Detect which cell encompasses the target text, then output its (x, y) center coordinate. 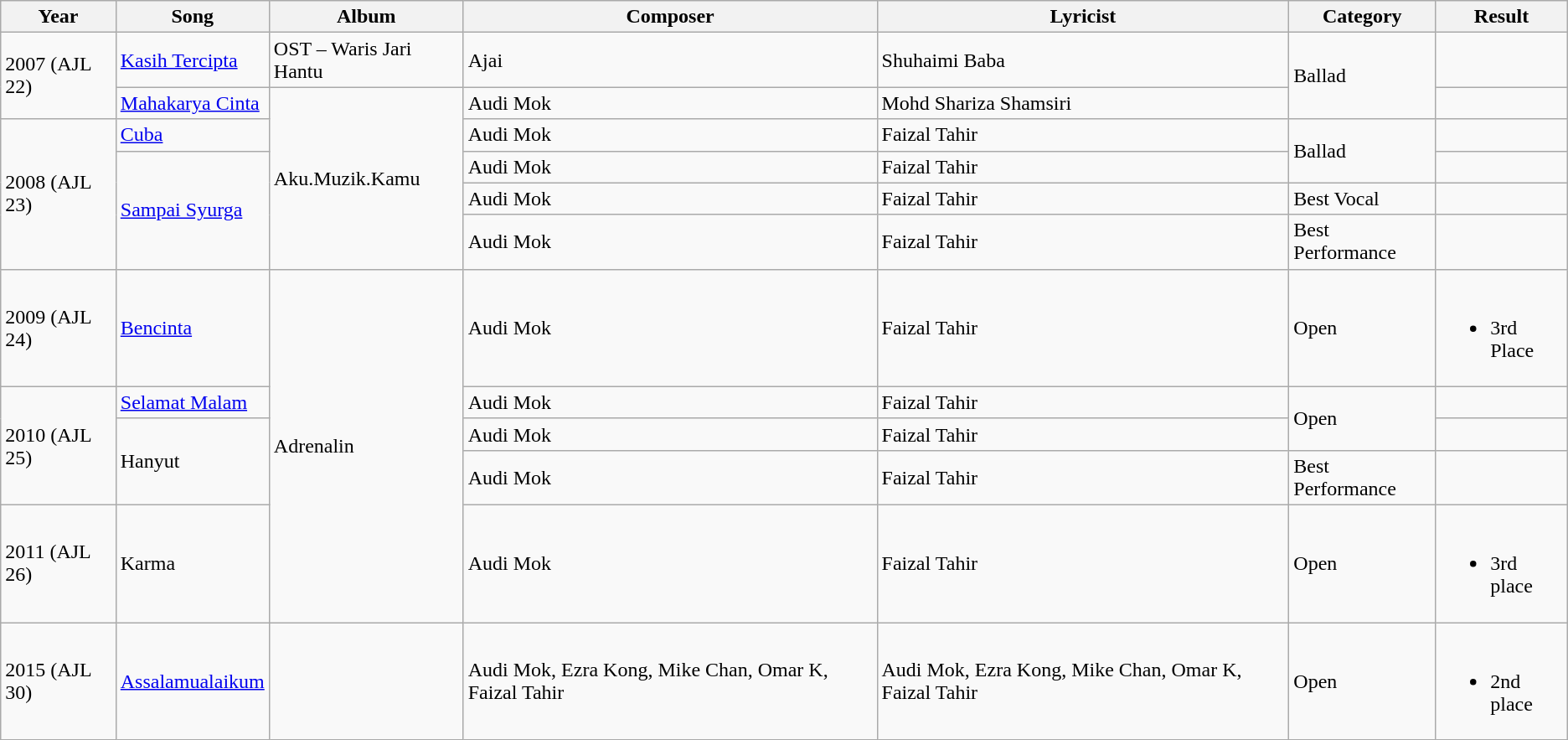
Karma (193, 563)
2011 (AJL 26) (59, 563)
Aku.Muzik.Kamu (366, 178)
Adrenalin (366, 446)
Lyricist (1083, 17)
Ajai (670, 60)
3rd place (1502, 563)
Mohd Shariza Shamsiri (1083, 103)
2009 (AJL 24) (59, 328)
2008 (AJL 23) (59, 194)
Cuba (193, 135)
Assalamualaikum (193, 680)
Selamat Malam (193, 402)
Best Vocal (1362, 199)
Shuhaimi Baba (1083, 60)
Year (59, 17)
Bencinta (193, 328)
2nd place (1502, 680)
Composer (670, 17)
Album (366, 17)
Song (193, 17)
OST – Waris Jari Hantu (366, 60)
3rd Place (1502, 328)
Result (1502, 17)
Sampai Syurga (193, 210)
Mahakarya Cinta (193, 103)
Hanyut (193, 461)
2010 (AJL 25) (59, 446)
2015 (AJL 30) (59, 680)
Kasih Tercipta (193, 60)
Category (1362, 17)
2007 (AJL 22) (59, 75)
